Return (x, y) of the center of cell containing provided text 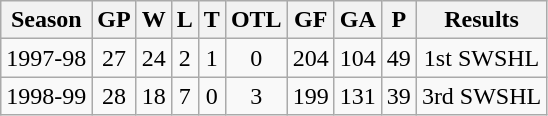
199 (310, 96)
1997-98 (46, 58)
2 (184, 58)
OTL (256, 20)
Season (46, 20)
L (184, 20)
1st SWSHL (481, 58)
39 (398, 96)
1 (212, 58)
T (212, 20)
W (154, 20)
104 (358, 58)
Results (481, 20)
49 (398, 58)
24 (154, 58)
GF (310, 20)
131 (358, 96)
GP (114, 20)
27 (114, 58)
7 (184, 96)
1998-99 (46, 96)
204 (310, 58)
18 (154, 96)
GA (358, 20)
28 (114, 96)
P (398, 20)
3 (256, 96)
3rd SWSHL (481, 96)
